Return the (X, Y) coordinate for the center point of the cell that contains the specified text.  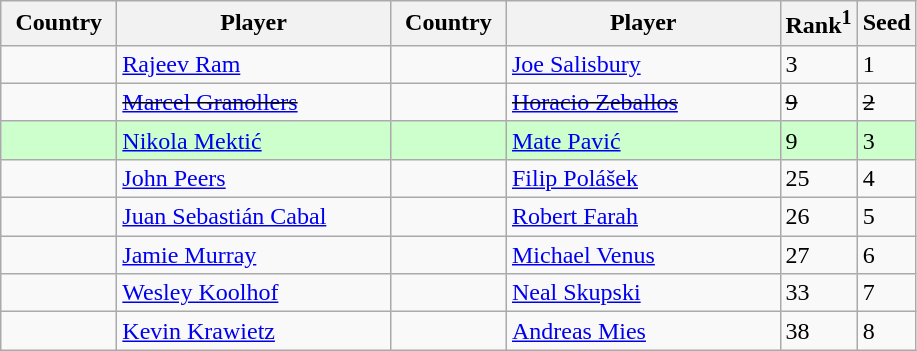
Juan Sebastián Cabal (254, 217)
Mate Pavić (643, 140)
8 (886, 331)
Rajeev Ram (254, 64)
33 (818, 293)
Robert Farah (643, 217)
Michael Venus (643, 255)
Filip Polášek (643, 178)
Wesley Koolhof (254, 293)
38 (818, 331)
Jamie Murray (254, 255)
Marcel Granollers (254, 102)
4 (886, 178)
Joe Salisbury (643, 64)
26 (818, 217)
Neal Skupski (643, 293)
5 (886, 217)
25 (818, 178)
John Peers (254, 178)
Andreas Mies (643, 331)
1 (886, 64)
2 (886, 102)
6 (886, 255)
Rank1 (818, 24)
Horacio Zeballos (643, 102)
Seed (886, 24)
Nikola Mektić (254, 140)
Kevin Krawietz (254, 331)
7 (886, 293)
27 (818, 255)
